Return [X, Y] of the center of cell containing provided text 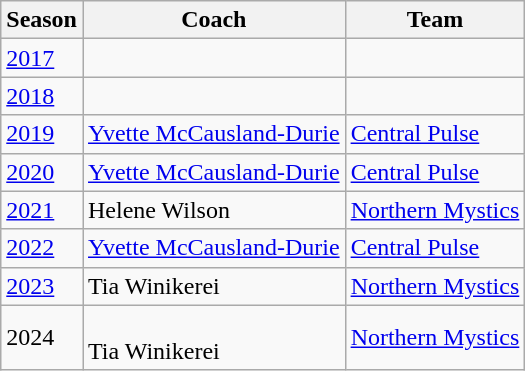
2018 [42, 96]
2017 [42, 58]
2021 [42, 210]
Season [42, 20]
Team [435, 20]
2022 [42, 248]
2023 [42, 286]
2020 [42, 172]
Coach [214, 20]
2019 [42, 134]
2024 [42, 338]
Helene Wilson [214, 210]
